Locate the cell with the specified text and output its (x, y) center coordinate. 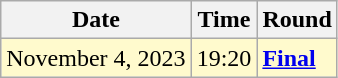
Round (297, 20)
19:20 (224, 58)
Date (96, 20)
Time (224, 20)
Final (297, 58)
November 4, 2023 (96, 58)
